Provide the [x, y] coordinate of the cell's center where the given text is located.  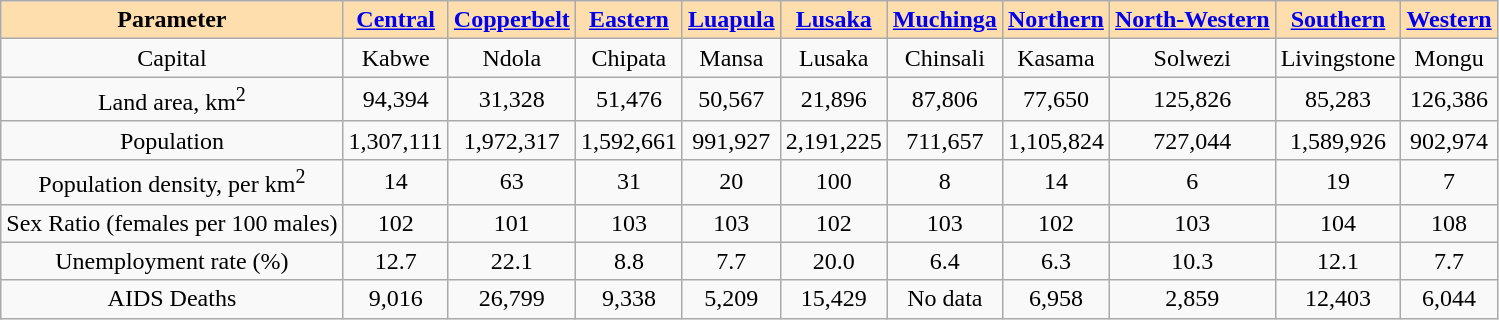
Unemployment rate (%) [172, 261]
101 [512, 223]
Parameter [172, 20]
50,567 [731, 100]
19 [1338, 182]
Muchinga [944, 20]
Kasama [1056, 58]
2,191,225 [834, 140]
108 [1449, 223]
22.1 [512, 261]
Population [172, 140]
20 [731, 182]
Sex Ratio (females per 100 males) [172, 223]
Eastern [628, 20]
Livingstone [1338, 58]
991,927 [731, 140]
Western [1449, 20]
Population density, per km2 [172, 182]
6.3 [1056, 261]
2,859 [1192, 299]
104 [1338, 223]
94,394 [396, 100]
20.0 [834, 261]
Southern [1338, 20]
Kabwe [396, 58]
6,044 [1449, 299]
7 [1449, 182]
21,896 [834, 100]
5,209 [731, 299]
125,826 [1192, 100]
87,806 [944, 100]
727,044 [1192, 140]
10.3 [1192, 261]
8 [944, 182]
AIDS Deaths [172, 299]
Solwezi [1192, 58]
Capital [172, 58]
6,958 [1056, 299]
No data [944, 299]
Ndola [512, 58]
1,972,317 [512, 140]
6 [1192, 182]
12.1 [1338, 261]
85,283 [1338, 100]
77,650 [1056, 100]
Copperbelt [512, 20]
15,429 [834, 299]
Land area, km2 [172, 100]
902,974 [1449, 140]
31,328 [512, 100]
Central [396, 20]
1,307,111 [396, 140]
Mansa [731, 58]
North-Western [1192, 20]
Luapula [731, 20]
26,799 [512, 299]
12,403 [1338, 299]
126,386 [1449, 100]
Chinsali [944, 58]
9,016 [396, 299]
51,476 [628, 100]
Northern [1056, 20]
100 [834, 182]
12.7 [396, 261]
711,657 [944, 140]
63 [512, 182]
Mongu [1449, 58]
1,589,926 [1338, 140]
Chipata [628, 58]
6.4 [944, 261]
1,105,824 [1056, 140]
9,338 [628, 299]
31 [628, 182]
1,592,661 [628, 140]
8.8 [628, 261]
